Capture the cell that displays the provided text and extract its [X, Y] central coordinate. 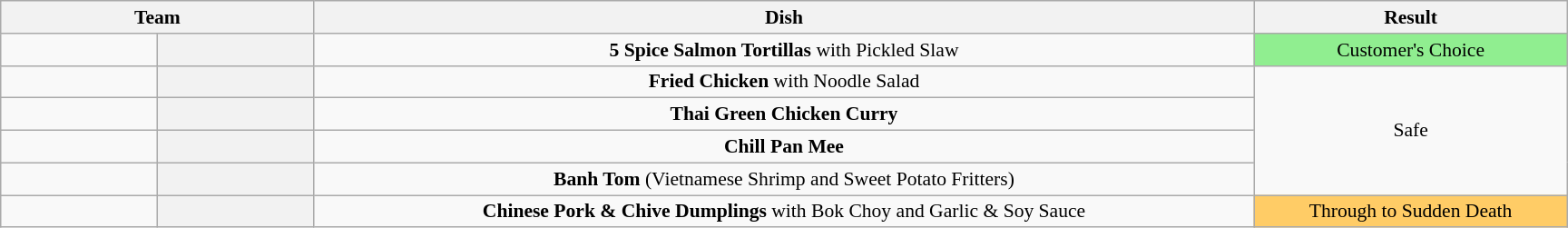
Thai Green Chicken Curry [784, 114]
Chill Pan Mee [784, 147]
Fried Chicken with Noodle Salad [784, 82]
Dish [784, 17]
Safe [1410, 130]
Chinese Pork & Chive Dumplings with Bok Choy and Garlic & Soy Sauce [784, 212]
Through to Sudden Death [1410, 212]
5 Spice Salmon Tortillas with Pickled Slaw [784, 50]
Customer's Choice [1410, 50]
Team [158, 17]
Result [1410, 17]
Banh Tom (Vietnamese Shrimp and Sweet Potato Fritters) [784, 179]
